Find where the given text appears and provide that cell's center as [x, y] coordinate. 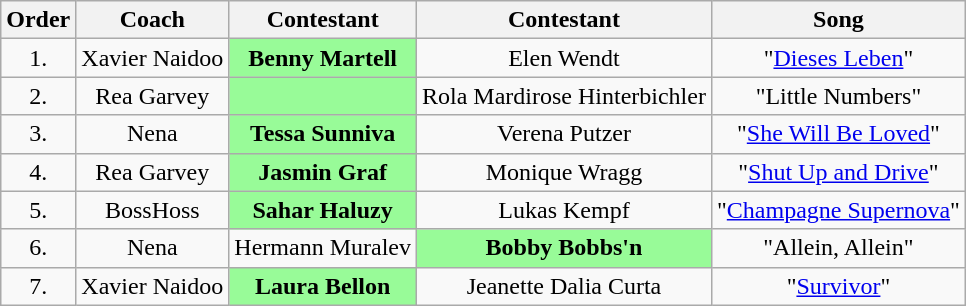
3. [38, 134]
"She Will Be Loved" [838, 134]
Rola Mardirose Hinterbichler [564, 96]
Bobby Bobbs'n [564, 248]
BossHoss [152, 210]
Order [38, 20]
4. [38, 172]
Jasmin Graf [323, 172]
"Survivor" [838, 286]
Verena Putzer [564, 134]
Lukas Kempf [564, 210]
"Allein, Allein" [838, 248]
2. [38, 96]
Monique Wragg [564, 172]
Sahar Haluzy [323, 210]
"Little Numbers" [838, 96]
Tessa Sunniva [323, 134]
7. [38, 286]
5. [38, 210]
1. [38, 58]
Laura Bellon [323, 286]
Jeanette Dalia Curta [564, 286]
Hermann Muralev [323, 248]
Elen Wendt [564, 58]
"Shut Up and Drive" [838, 172]
Coach [152, 20]
Song [838, 20]
6. [38, 248]
Benny Martell [323, 58]
"Champagne Supernova" [838, 210]
"Dieses Leben" [838, 58]
